Pinpoint the cell where the given text exists, returning its (x, y) midpoint coordinate. 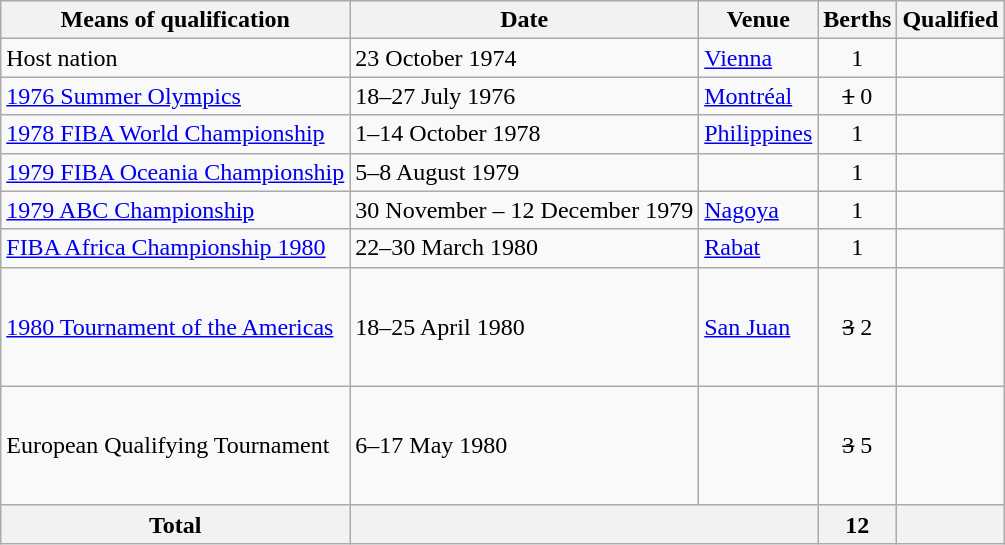
San Juan (758, 326)
30 November – 12 December 1979 (524, 210)
1978 FIBA World Championship (176, 134)
Berths (858, 20)
Date (524, 20)
Total (176, 524)
Philippines (758, 134)
1979 ABC Championship (176, 210)
3 2 (858, 326)
5–8 August 1979 (524, 172)
23 October 1974 (524, 58)
1 0 (858, 96)
1979 FIBA Oceania Championship (176, 172)
Host nation (176, 58)
European Qualifying Tournament (176, 446)
Means of qualification (176, 20)
3 5 (858, 446)
12 (858, 524)
Montréal (758, 96)
Vienna (758, 58)
1980 Tournament of the Americas (176, 326)
1976 Summer Olympics (176, 96)
18–25 April 1980 (524, 326)
Rabat (758, 248)
FIBA Africa Championship 1980 (176, 248)
Nagoya (758, 210)
22–30 March 1980 (524, 248)
Qualified (950, 20)
Venue (758, 20)
6–17 May 1980 (524, 446)
1–14 October 1978 (524, 134)
18–27 July 1976 (524, 96)
